Return the (x, y) coordinate for the center point of the cell that contains the specified text.  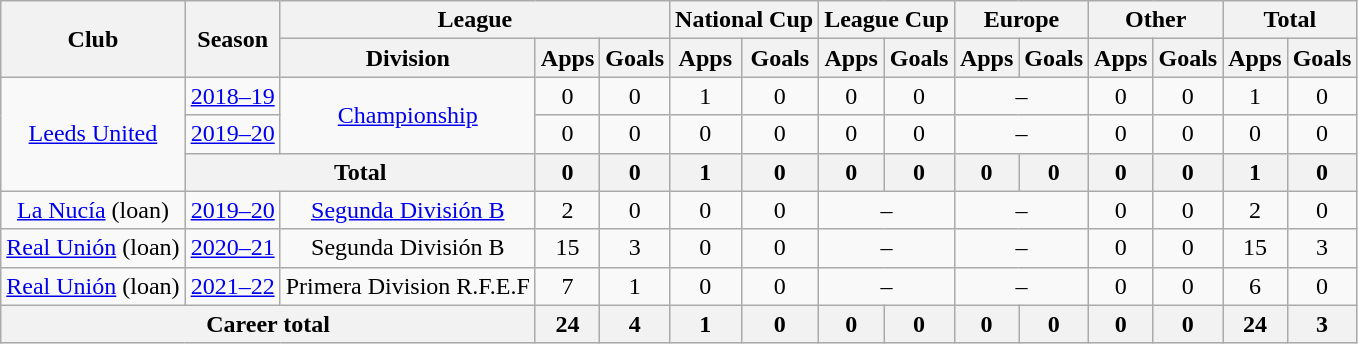
Division (408, 58)
7 (567, 286)
Other (1156, 20)
Leeds United (93, 134)
League Cup (887, 20)
6 (1255, 286)
4 (635, 324)
Career total (268, 324)
La Nucía (loan) (93, 210)
Europe (1021, 20)
Championship (408, 115)
League (474, 20)
2020–21 (232, 248)
2018–19 (232, 96)
Primera Division R.F.E.F (408, 286)
Season (232, 39)
Club (93, 39)
2021–22 (232, 286)
National Cup (744, 20)
